Identify which cell holds the provided text, then report its [x, y] central coordinate. 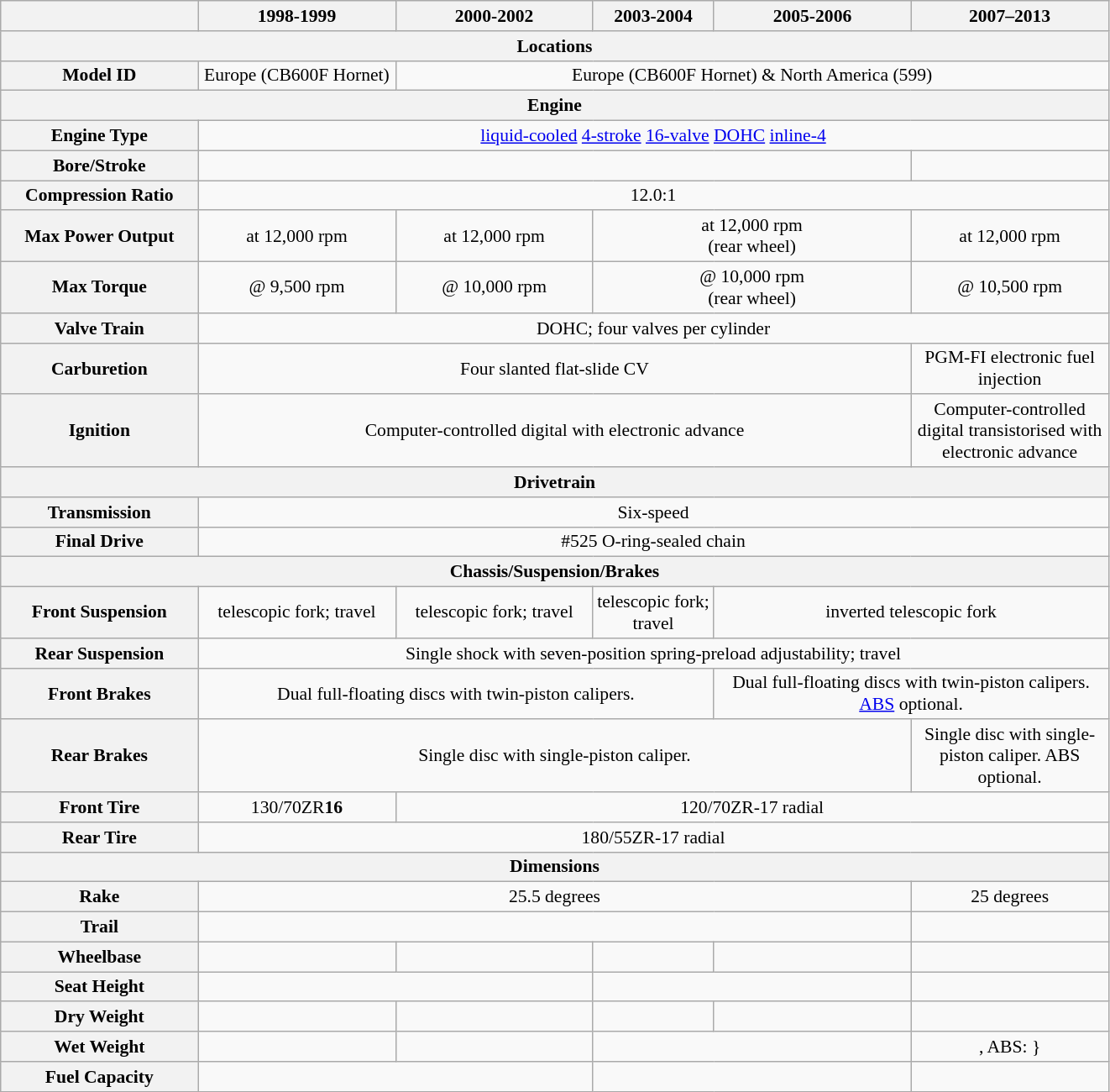
Seat Height [99, 987]
Six-speed [653, 512]
Model ID [99, 76]
@ 10,000 rpm (rear wheel) [752, 287]
Valve Train [99, 328]
Computer-controlled digital transistorised with electronic advance [1009, 432]
25.5 degrees [554, 897]
Trail [99, 927]
Wet Weight [99, 1047]
liquid-cooled 4-stroke 16-valve DOHC inline-4 [653, 136]
Single disc with single-piston caliper. [554, 756]
Europe (CB600F Hornet) & North America (599) [752, 76]
@ 10,500 rpm [1009, 287]
, ABS: } [1009, 1047]
at 12,000 rpm(rear wheel) [752, 237]
Carburetion [99, 368]
Rear Tire [99, 837]
Wheelbase [99, 957]
Engine Type [99, 136]
Single shock with seven-position spring-preload adjustability; travel [653, 654]
Rake [99, 897]
Dry Weight [99, 1017]
Rear Suspension [99, 654]
Transmission [99, 512]
Bore/Stroke [99, 165]
Chassis/Suspension/Brakes [554, 572]
180/55ZR-17 radial [653, 837]
Front Brakes [99, 694]
PGM-FI electronic fuel injection [1009, 368]
Fuel Capacity [99, 1077]
130/70ZR16 [297, 807]
Drivetrain [554, 482]
Max Torque [99, 287]
#525 O-ring-sealed chain [653, 542]
@ 10,000 rpm [494, 287]
DOHC; four valves per cylinder [653, 328]
2005-2006 [813, 16]
Compression Ratio [99, 196]
Four slanted flat-slide CV [554, 368]
Computer-controlled digital with electronic advance [554, 432]
Engine [554, 106]
Locations [554, 46]
120/70ZR-17 radial [752, 807]
Front Suspension [99, 613]
2007–2013 [1009, 16]
Dimensions [554, 867]
Single disc with single-piston caliper. ABS optional. [1009, 756]
@ 9,500 rpm [297, 287]
2003-2004 [653, 16]
Dual full-floating discs with twin-piston calipers. [456, 694]
Front Tire [99, 807]
25 degrees [1009, 897]
12.0:1 [653, 196]
inverted telescopic fork [911, 613]
1998-1999 [297, 16]
2000-2002 [494, 16]
Ignition [99, 432]
Max Power Output [99, 237]
Rear Brakes [99, 756]
Final Drive [99, 542]
Dual full-floating discs with twin-piston calipers. ABS optional. [911, 694]
Europe (CB600F Hornet) [297, 76]
